Detect which cell encompasses the target text, then output its (X, Y) center coordinate. 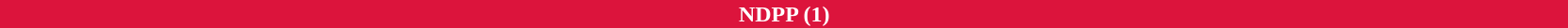
NDPP (1) (784, 14)
